Pinpoint the cell where the given text exists, returning its [x, y] midpoint coordinate. 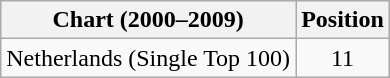
Position [343, 20]
11 [343, 58]
Chart (2000–2009) [148, 20]
Netherlands (Single Top 100) [148, 58]
